Provide the [x, y] coordinate of the cell's center where the given text is located.  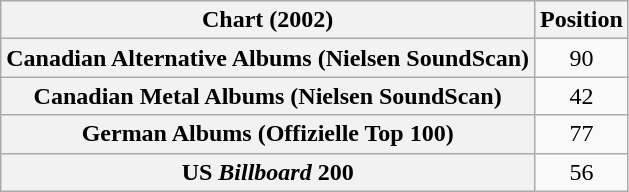
90 [582, 58]
US Billboard 200 [268, 172]
Canadian Alternative Albums (Nielsen SoundScan) [268, 58]
77 [582, 134]
Canadian Metal Albums (Nielsen SoundScan) [268, 96]
56 [582, 172]
German Albums (Offizielle Top 100) [268, 134]
42 [582, 96]
Chart (2002) [268, 20]
Position [582, 20]
